Scan for the cell matching the given text and deliver its [x, y] coordinate at center. 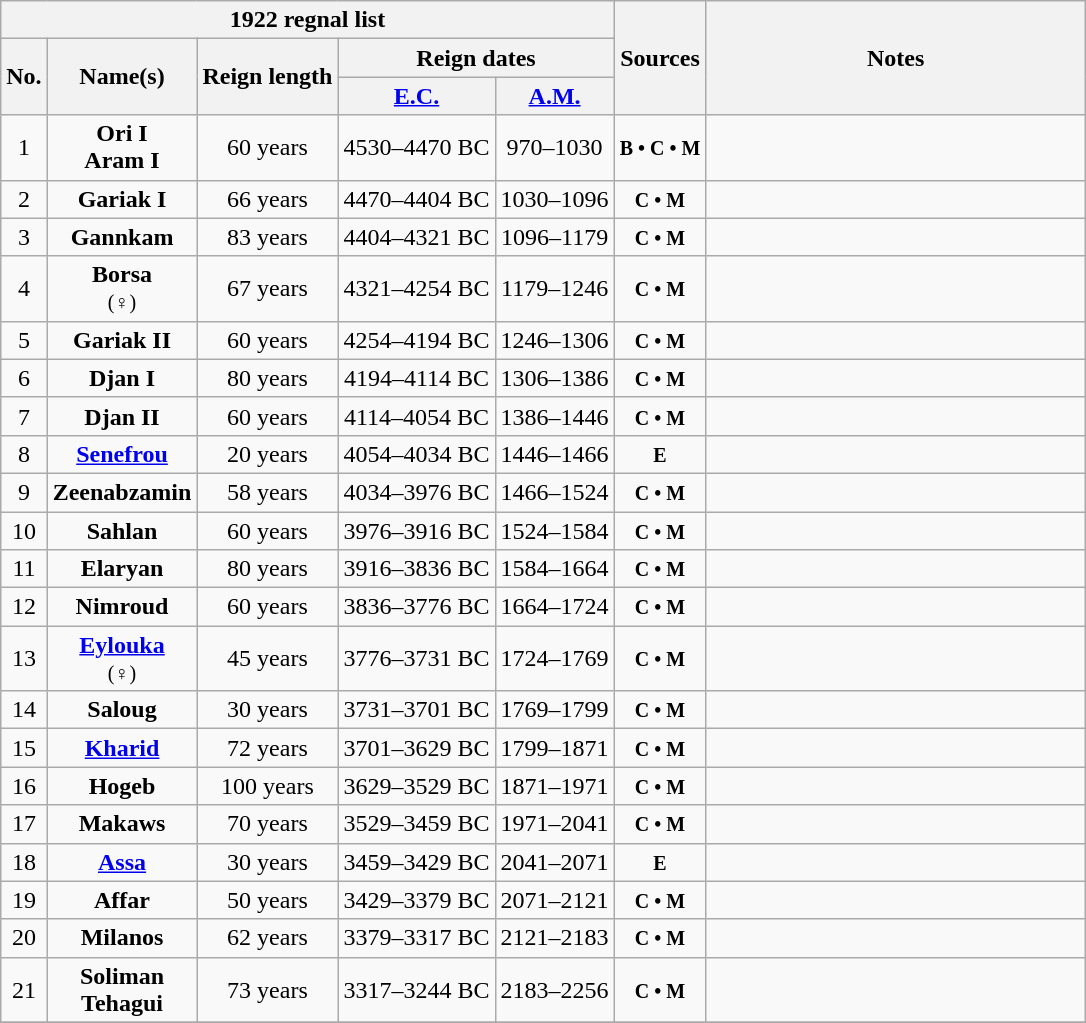
Affar [122, 900]
67 years [268, 288]
Saloug [122, 710]
1524–1584 [554, 531]
SolimanTehagui [122, 990]
4321–4254 BC [416, 288]
16 [24, 786]
4470–4404 BC [416, 199]
4054–4034 BC [416, 454]
20 [24, 938]
4254–4194 BC [416, 340]
Kharid [122, 748]
3976–3916 BC [416, 531]
72 years [268, 748]
4530–4470 BC [416, 148]
4194–4114 BC [416, 378]
1446–1466 [554, 454]
2071–2121 [554, 900]
7 [24, 416]
4034–3976 BC [416, 492]
58 years [268, 492]
18 [24, 862]
3529–3459 BC [416, 824]
B • C • M [660, 148]
5 [24, 340]
4404–4321 BC [416, 237]
1179–1246 [554, 288]
Makaws [122, 824]
70 years [268, 824]
4 [24, 288]
2121–2183 [554, 938]
3731–3701 BC [416, 710]
Hogeb [122, 786]
50 years [268, 900]
1769–1799 [554, 710]
Reign length [268, 77]
17 [24, 824]
62 years [268, 938]
1799–1871 [554, 748]
Djan II [122, 416]
Name(s) [122, 77]
12 [24, 607]
Gariak I [122, 199]
66 years [268, 199]
Eylouka(♀) [122, 658]
3916–3836 BC [416, 569]
970–1030 [554, 148]
2 [24, 199]
3 [24, 237]
6 [24, 378]
3836–3776 BC [416, 607]
Sahlan [122, 531]
1096–1179 [554, 237]
3776–3731 BC [416, 658]
1 [24, 148]
1871–1971 [554, 786]
1584–1664 [554, 569]
1724–1769 [554, 658]
3317–3244 BC [416, 990]
Milanos [122, 938]
Gariak II [122, 340]
1922 regnal list [308, 20]
14 [24, 710]
83 years [268, 237]
Reign dates [476, 58]
100 years [268, 786]
3701–3629 BC [416, 748]
1030–1096 [554, 199]
A.M. [554, 96]
Ori IAram I [122, 148]
4114–4054 BC [416, 416]
E.C. [416, 96]
Djan I [122, 378]
Borsa(♀) [122, 288]
2183–2256 [554, 990]
Gannkam [122, 237]
8 [24, 454]
3429–3379 BC [416, 900]
1386–1446 [554, 416]
3379–3317 BC [416, 938]
1971–2041 [554, 824]
Sources [660, 58]
Assa [122, 862]
Elaryan [122, 569]
No. [24, 77]
Nimroud [122, 607]
73 years [268, 990]
19 [24, 900]
11 [24, 569]
Notes [896, 58]
Senefrou [122, 454]
1664–1724 [554, 607]
3629–3529 BC [416, 786]
1306–1386 [554, 378]
1466–1524 [554, 492]
1246–1306 [554, 340]
10 [24, 531]
Zeenabzamin [122, 492]
3459–3429 BC [416, 862]
15 [24, 748]
13 [24, 658]
21 [24, 990]
20 years [268, 454]
45 years [268, 658]
2041–2071 [554, 862]
9 [24, 492]
